Detect which cell encompasses the target text, then output its (X, Y) center coordinate. 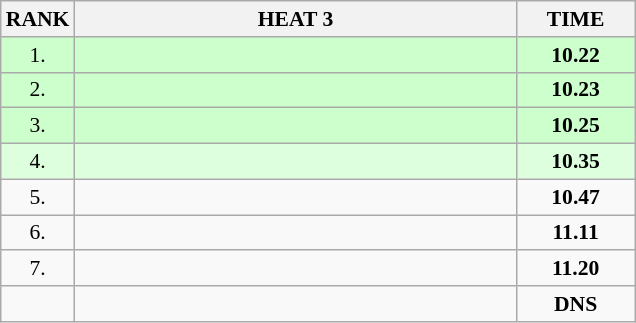
11.11 (576, 233)
HEAT 3 (295, 19)
DNS (576, 304)
5. (38, 197)
11.20 (576, 269)
1. (38, 55)
3. (38, 126)
TIME (576, 19)
RANK (38, 19)
10.47 (576, 197)
6. (38, 233)
10.35 (576, 162)
10.25 (576, 126)
2. (38, 90)
10.23 (576, 90)
7. (38, 269)
4. (38, 162)
10.22 (576, 55)
